Return [x, y] of the center of cell containing provided text 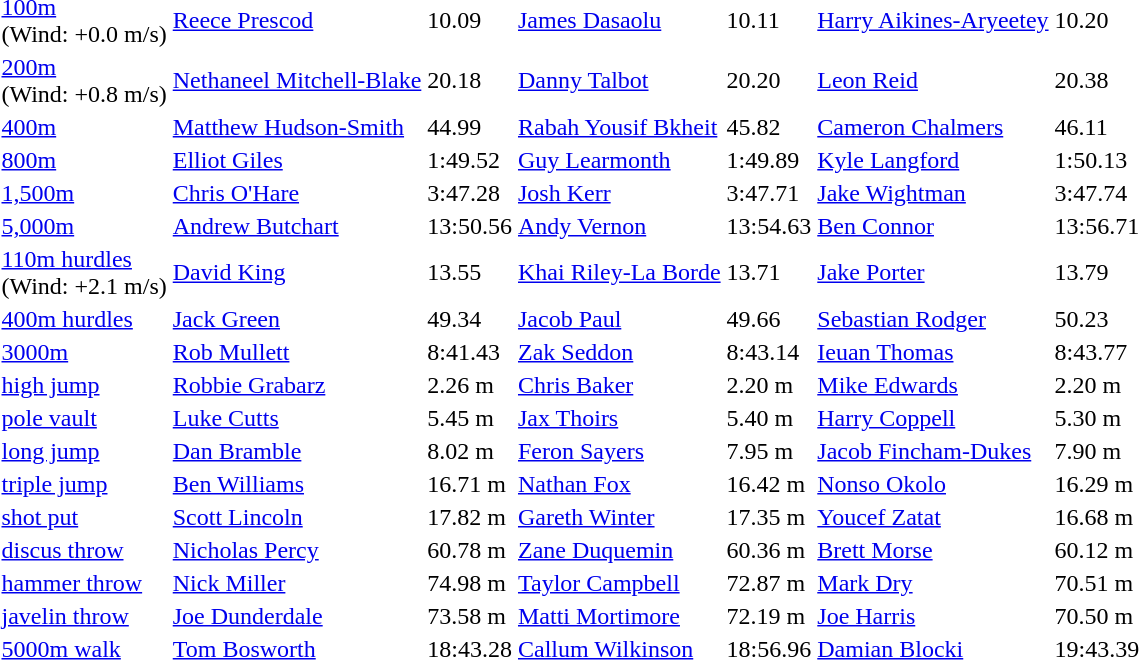
74.98 m [470, 583]
Gareth Winter [619, 517]
Jacob Fincham-Dukes [933, 451]
Chris Baker [619, 385]
Rob Mullett [297, 352]
long jump [84, 451]
triple jump [84, 484]
Zane Duquemin [619, 550]
3:47.28 [470, 193]
Joe Dunderdale [297, 616]
8.02 m [470, 451]
Scott Lincoln [297, 517]
Andrew Butchart [297, 226]
1,500m [84, 193]
1:49.52 [470, 160]
49.34 [470, 319]
Cameron Chalmers [933, 127]
13:50.56 [470, 226]
400m hurdles [84, 319]
Dan Bramble [297, 451]
16.42 m [769, 484]
400m [84, 127]
Danny Talbot [619, 80]
13.71 [769, 272]
3:47.71 [769, 193]
Youcef Zatat [933, 517]
44.99 [470, 127]
Jack Green [297, 319]
1:49.89 [769, 160]
60.36 m [769, 550]
Chris O'Hare [297, 193]
Elliot Giles [297, 160]
60.78 m [470, 550]
pole vault [84, 418]
Rabah Yousif Bkheit [619, 127]
Nicholas Percy [297, 550]
David King [297, 272]
17.82 m [470, 517]
7.95 m [769, 451]
Ben Williams [297, 484]
Nathan Fox [619, 484]
72.87 m [769, 583]
17.35 m [769, 517]
2.26 m [470, 385]
13.55 [470, 272]
Guy Learmonth [619, 160]
Zak Seddon [619, 352]
73.58 m [470, 616]
2.20 m [769, 385]
Taylor Campbell [619, 583]
49.66 [769, 319]
800m [84, 160]
Ieuan Thomas [933, 352]
Jake Porter [933, 272]
20.18 [470, 80]
Mike Edwards [933, 385]
Mark Dry [933, 583]
45.82 [769, 127]
8:41.43 [470, 352]
Jacob Paul [619, 319]
Matti Mortimore [619, 616]
Jake Wightman [933, 193]
Sebastian Rodger [933, 319]
5,000m [84, 226]
Khai Riley-La Borde [619, 272]
Luke Cutts [297, 418]
Brett Morse [933, 550]
5.40 m [769, 418]
Nick Miller [297, 583]
Josh Kerr [619, 193]
110m hurdles(Wind: +2.1 m/s) [84, 272]
72.19 m [769, 616]
13:54.63 [769, 226]
Nonso Okolo [933, 484]
Ben Connor [933, 226]
200m(Wind: +0.8 m/s) [84, 80]
Joe Harris [933, 616]
5.45 m [470, 418]
Nethaneel Mitchell-Blake [297, 80]
Andy Vernon [619, 226]
Robbie Grabarz [297, 385]
8:43.14 [769, 352]
Feron Sayers [619, 451]
hammer throw [84, 583]
Jax Thoirs [619, 418]
high jump [84, 385]
20.20 [769, 80]
Matthew Hudson-Smith [297, 127]
Harry Coppell [933, 418]
16.71 m [470, 484]
discus throw [84, 550]
shot put [84, 517]
javelin throw [84, 616]
Kyle Langford [933, 160]
3000m [84, 352]
Leon Reid [933, 80]
